Output the [x, y] coordinate of the center of the cell containing the given text.  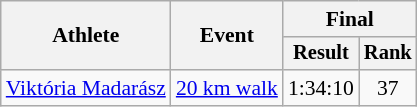
1:34:10 [321, 88]
Rank [388, 54]
37 [388, 88]
Final [350, 19]
Event [227, 36]
20 km walk [227, 88]
Viktória Madarász [86, 88]
Athlete [86, 36]
Result [321, 54]
